Determine the [x, y] coordinate at the center of the cell enclosing the given text.  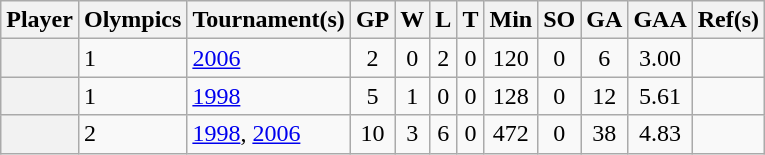
1998 [269, 96]
472 [511, 134]
Min [511, 20]
L [444, 20]
5.61 [660, 96]
3 [412, 134]
1998, 2006 [269, 134]
GP [372, 20]
4.83 [660, 134]
W [412, 20]
128 [511, 96]
Ref(s) [728, 20]
T [470, 20]
10 [372, 134]
GAA [660, 20]
2006 [269, 58]
SO [560, 20]
Tournament(s) [269, 20]
38 [604, 134]
120 [511, 58]
GA [604, 20]
5 [372, 96]
Olympics [132, 20]
12 [604, 96]
Player [40, 20]
3.00 [660, 58]
